Determine the [x, y] coordinate at the center of the cell enclosing the given text.  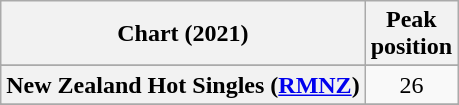
26 [411, 85]
Peakposition [411, 34]
New Zealand Hot Singles (RMNZ) [183, 85]
Chart (2021) [183, 34]
